Output the (x, y) coordinate of the center of the cell containing the given text.  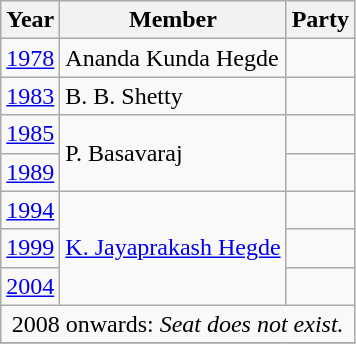
1994 (30, 210)
1989 (30, 172)
2008 onwards: Seat does not exist. (178, 324)
1985 (30, 134)
2004 (30, 286)
Ananda Kunda Hegde (173, 58)
Year (30, 20)
1983 (30, 96)
K. Jayaprakash Hegde (173, 248)
1978 (30, 58)
B. B. Shetty (173, 96)
1999 (30, 248)
Member (173, 20)
Party (320, 20)
P. Basavaraj (173, 153)
